Return [x, y] of the center of cell containing provided text 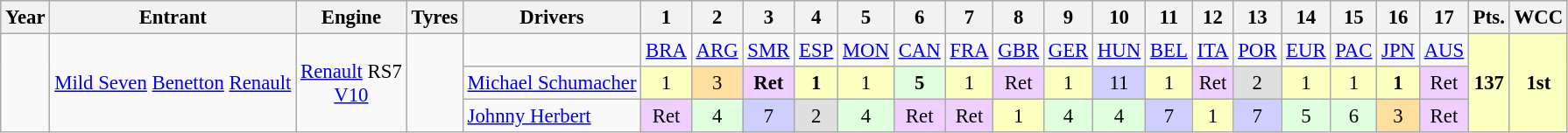
9 [1068, 17]
CAN [920, 51]
Michael Schumacher [552, 83]
16 [1398, 17]
17 [1444, 17]
JPN [1398, 51]
Entrant [173, 17]
HUN [1119, 51]
12 [1212, 17]
8 [1018, 17]
EUR [1306, 51]
Pts. [1489, 17]
1st [1538, 84]
PAC [1354, 51]
MON [866, 51]
WCC [1538, 17]
15 [1354, 17]
BEL [1169, 51]
Drivers [552, 17]
Mild Seven Benetton Renault [173, 84]
GBR [1018, 51]
ITA [1212, 51]
Engine [351, 17]
GER [1068, 51]
13 [1258, 17]
Tyres [434, 17]
ARG [717, 51]
AUS [1444, 51]
SMR [769, 51]
POR [1258, 51]
ESP [816, 51]
BRA [666, 51]
Renault RS7V10 [351, 84]
Johnny Herbert [552, 116]
14 [1306, 17]
FRA [969, 51]
Year [25, 17]
137 [1489, 84]
10 [1119, 17]
